Capture the cell that displays the provided text and extract its (x, y) central coordinate. 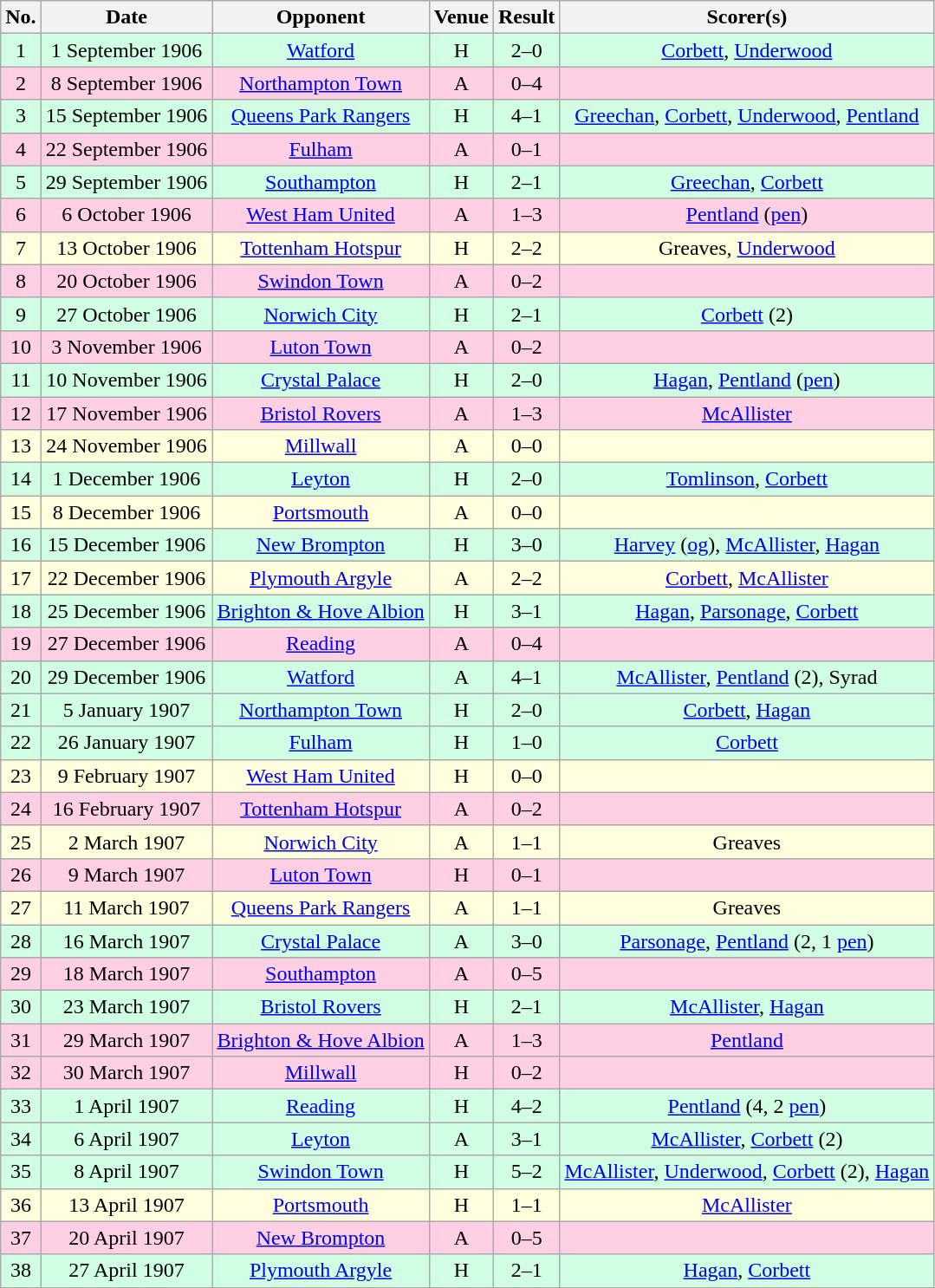
4–2 (526, 1106)
12 (21, 413)
18 March 1907 (127, 974)
11 (21, 380)
14 (21, 479)
10 (21, 347)
7 (21, 248)
25 (21, 842)
Greaves, Underwood (747, 248)
6 April 1907 (127, 1139)
Harvey (og), McAllister, Hagan (747, 545)
36 (21, 1205)
37 (21, 1238)
5 (21, 182)
26 January 1907 (127, 743)
27 October 1906 (127, 314)
15 September 1906 (127, 116)
17 (21, 578)
Pentland (747, 1040)
20 April 1907 (127, 1238)
6 October 1906 (127, 215)
13 (21, 446)
24 November 1906 (127, 446)
32 (21, 1073)
3 (21, 116)
4 (21, 149)
5–2 (526, 1172)
Parsonage, Pentland (2, 1 pen) (747, 940)
Corbett, Hagan (747, 710)
Greechan, Corbett (747, 182)
28 (21, 940)
10 November 1906 (127, 380)
23 March 1907 (127, 1007)
38 (21, 1271)
Greechan, Corbett, Underwood, Pentland (747, 116)
16 February 1907 (127, 809)
Opponent (321, 17)
13 April 1907 (127, 1205)
13 October 1906 (127, 248)
Hagan, Parsonage, Corbett (747, 611)
1–0 (526, 743)
Hagan, Corbett (747, 1271)
20 October 1906 (127, 281)
27 December 1906 (127, 644)
5 January 1907 (127, 710)
23 (21, 776)
Corbett (747, 743)
27 (21, 907)
Pentland (pen) (747, 215)
16 (21, 545)
16 March 1907 (127, 940)
18 (21, 611)
20 (21, 677)
30 March 1907 (127, 1073)
Corbett, McAllister (747, 578)
22 (21, 743)
8 September 1906 (127, 83)
McAllister, Underwood, Corbett (2), Hagan (747, 1172)
9 February 1907 (127, 776)
Corbett, Underwood (747, 50)
McAllister, Corbett (2) (747, 1139)
29 (21, 974)
17 November 1906 (127, 413)
8 (21, 281)
McAllister, Pentland (2), Syrad (747, 677)
19 (21, 644)
Scorer(s) (747, 17)
Tomlinson, Corbett (747, 479)
26 (21, 875)
9 March 1907 (127, 875)
2 March 1907 (127, 842)
1 September 1906 (127, 50)
1 December 1906 (127, 479)
Hagan, Pentland (pen) (747, 380)
29 March 1907 (127, 1040)
1 (21, 50)
24 (21, 809)
8 December 1906 (127, 512)
31 (21, 1040)
15 (21, 512)
29 September 1906 (127, 182)
34 (21, 1139)
2 (21, 83)
3 November 1906 (127, 347)
33 (21, 1106)
Pentland (4, 2 pen) (747, 1106)
22 September 1906 (127, 149)
6 (21, 215)
15 December 1906 (127, 545)
35 (21, 1172)
27 April 1907 (127, 1271)
30 (21, 1007)
25 December 1906 (127, 611)
22 December 1906 (127, 578)
Result (526, 17)
Corbett (2) (747, 314)
8 April 1907 (127, 1172)
29 December 1906 (127, 677)
Venue (461, 17)
9 (21, 314)
21 (21, 710)
1 April 1907 (127, 1106)
Date (127, 17)
McAllister, Hagan (747, 1007)
No. (21, 17)
11 March 1907 (127, 907)
